Extract the [X, Y] coordinate from the center of the cell holding the provided text.  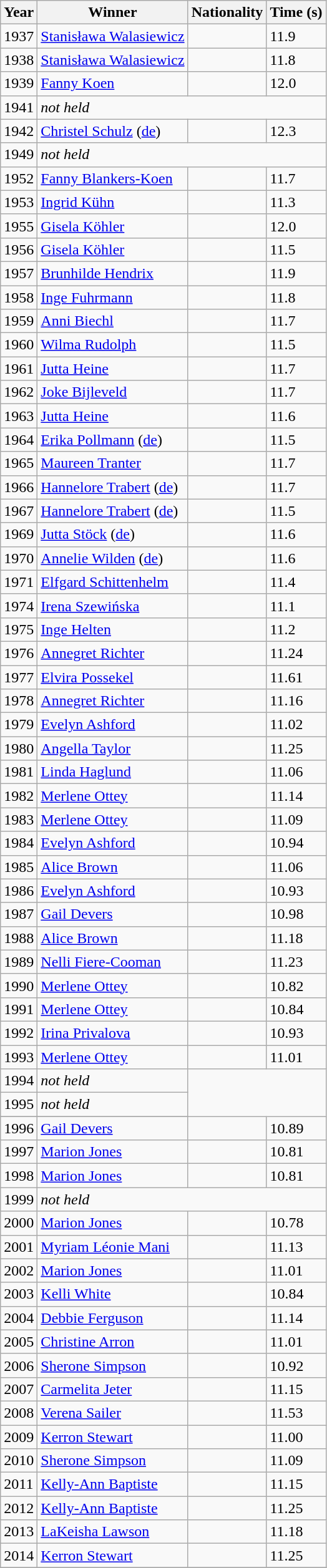
11.2 [296, 629]
1996 [19, 1128]
11.02 [296, 725]
10.89 [296, 1128]
2012 [19, 1508]
11.23 [296, 962]
Angella Taylor [112, 748]
11.13 [296, 1247]
10.98 [296, 914]
Elvira Possekel [112, 677]
11.00 [296, 1436]
Brunhilde Hendrix [112, 273]
1987 [19, 914]
1979 [19, 725]
Joke Bijleveld [112, 392]
Irina Privalova [112, 1033]
1993 [19, 1057]
2008 [19, 1413]
Annelie Wilden (de) [112, 558]
1958 [19, 298]
1955 [19, 226]
1992 [19, 1033]
1997 [19, 1152]
10.78 [296, 1223]
Christel Schulz (de) [112, 131]
Wilma Rudolph [112, 345]
10.82 [296, 985]
1956 [19, 249]
Inge Helten [112, 629]
Nationality [227, 12]
2013 [19, 1532]
1974 [19, 606]
12.3 [296, 131]
Elfgard Schittenhelm [112, 582]
Debbie Ferguson [112, 1318]
1990 [19, 985]
11.1 [296, 606]
1980 [19, 748]
Inge Fuhrmann [112, 298]
1966 [19, 487]
10.92 [296, 1365]
1994 [19, 1081]
1971 [19, 582]
2005 [19, 1342]
10.94 [296, 843]
Winner [112, 12]
11.53 [296, 1413]
11.61 [296, 677]
Nelli Fiere-Cooman [112, 962]
2009 [19, 1436]
1961 [19, 369]
1999 [19, 1199]
2001 [19, 1247]
Jutta Stöck (de) [112, 535]
2006 [19, 1365]
1957 [19, 273]
2011 [19, 1484]
1988 [19, 938]
1962 [19, 392]
Kelli White [112, 1294]
1938 [19, 60]
1949 [19, 155]
11.4 [296, 582]
Anni Biechl [112, 321]
1969 [19, 535]
Verena Sailer [112, 1413]
11.3 [296, 202]
1984 [19, 843]
Myriam Léonie Mani [112, 1247]
1939 [19, 84]
LaKeisha Lawson [112, 1532]
Linda Haglund [112, 772]
1960 [19, 345]
1983 [19, 820]
Carmelita Jeter [112, 1389]
1989 [19, 962]
Maureen Tranter [112, 463]
1970 [19, 558]
Year [19, 12]
1963 [19, 416]
1995 [19, 1105]
1964 [19, 440]
1965 [19, 463]
1991 [19, 1009]
1998 [19, 1176]
1977 [19, 677]
2002 [19, 1270]
1941 [19, 107]
1982 [19, 796]
1952 [19, 178]
2004 [19, 1318]
2000 [19, 1223]
1985 [19, 867]
Time (s) [296, 12]
1986 [19, 891]
1942 [19, 131]
1953 [19, 202]
2007 [19, 1389]
11.24 [296, 653]
Fanny Koen [112, 84]
Fanny Blankers-Koen [112, 178]
11.16 [296, 701]
Ingrid Kühn [112, 202]
2010 [19, 1461]
1981 [19, 772]
1978 [19, 701]
1975 [19, 629]
1937 [19, 36]
Irena Szewińska [112, 606]
1959 [19, 321]
Christine Arron [112, 1342]
2014 [19, 1556]
Erika Pollmann (de) [112, 440]
1967 [19, 511]
2003 [19, 1294]
1976 [19, 653]
